Determine the (x, y) coordinate at the center of the cell enclosing the given text.  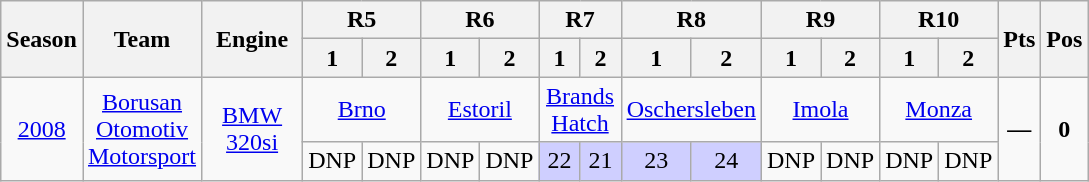
21 (600, 161)
Engine (252, 39)
2008 (42, 128)
Season (42, 39)
Estoril (480, 110)
Oschersleben (691, 110)
— (1020, 128)
24 (726, 161)
Pts (1020, 39)
R5 (362, 20)
Monza (939, 110)
R6 (480, 20)
Brno (362, 110)
Imola (820, 110)
R9 (820, 20)
R7 (580, 20)
0 (1064, 128)
Pos (1064, 39)
23 (656, 161)
R10 (939, 20)
Team (142, 39)
R8 (691, 20)
Borusan Otomotiv Motorsport (142, 128)
Brands Hatch (580, 110)
22 (560, 161)
BMW 320si (252, 128)
